Pinpoint the cell where the given text exists, returning its [X, Y] midpoint coordinate. 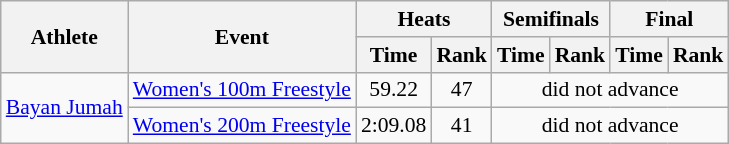
59.22 [394, 90]
Women's 200m Freestyle [242, 126]
47 [462, 90]
Heats [424, 19]
Athlete [64, 36]
Semifinals [551, 19]
Final [669, 19]
Bayan Jumah [64, 108]
Event [242, 36]
Women's 100m Freestyle [242, 90]
2:09.08 [394, 126]
41 [462, 126]
